Identify which cell holds the provided text, then report its [x, y] central coordinate. 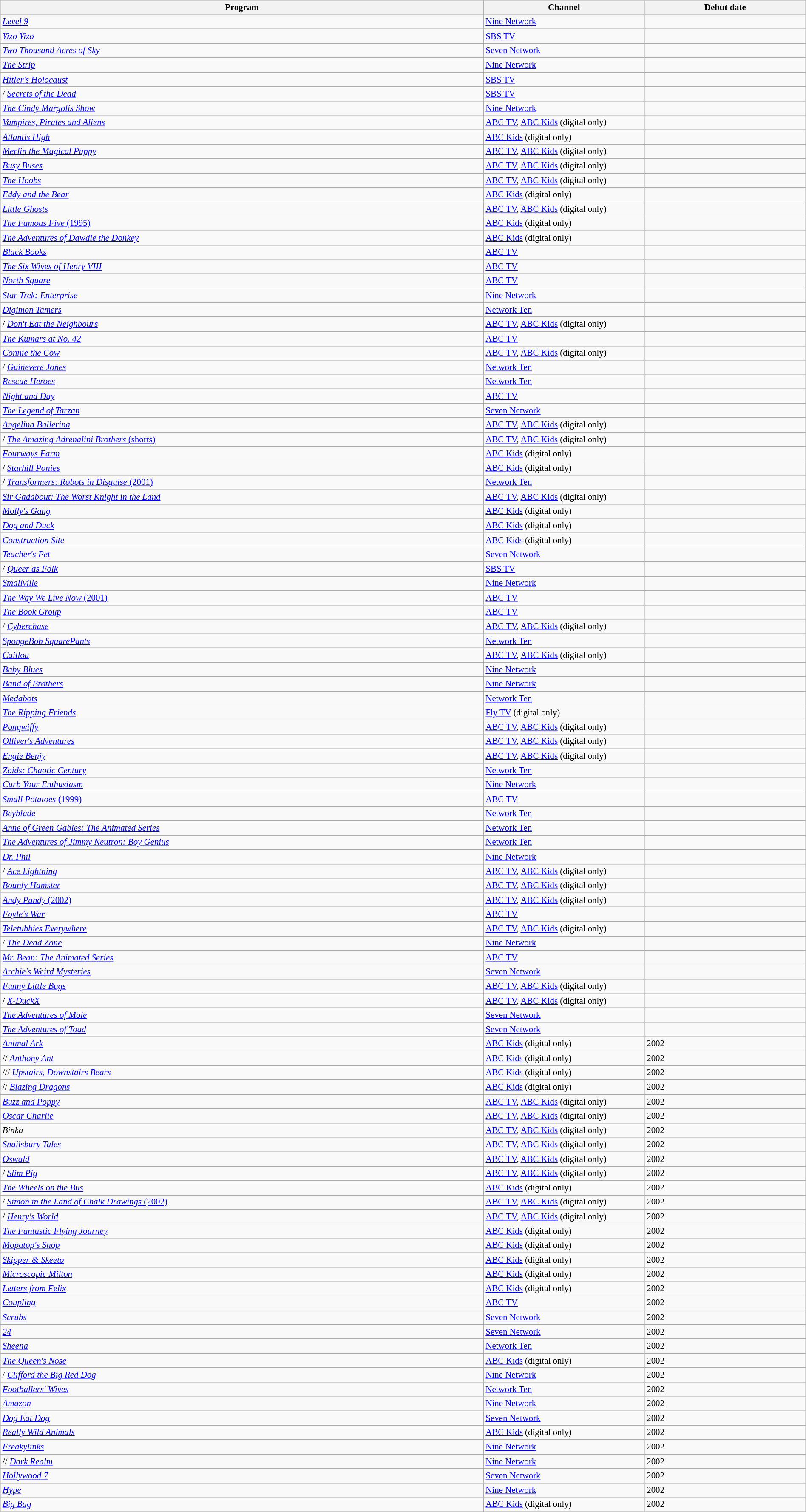
Curb Your Enthusiasm [242, 785]
Sheena [242, 1346]
The Six Wives of Henry VIII [242, 267]
Merlin the Magical Puppy [242, 151]
The Wheels on the Bus [242, 1188]
Hype [242, 1490]
The Ripping Friends [242, 713]
Teacher's Pet [242, 555]
Debut date [725, 8]
Caillou [242, 655]
Connie the Cow [242, 353]
SpongeBob SquarePants [242, 641]
Fourways Farm [242, 454]
/ Secrets of the Dead [242, 94]
Program [242, 8]
Archie's Weird Mysteries [242, 972]
Buzz and Poppy [242, 1102]
/ Simon in the Land of Chalk Drawings (2002) [242, 1202]
// Blazing Dragons [242, 1087]
/ The Amazing Adrenalini Brothers (shorts) [242, 439]
Busy Buses [242, 166]
Skipper & Skeeto [242, 1260]
Teletubbies Everywhere [242, 929]
Animal Ark [242, 1044]
The Cindy Margolis Show [242, 108]
Band of Brothers [242, 684]
Level 9 [242, 22]
Funny Little Bugs [242, 986]
Dr. Phil [242, 857]
Anne of Green Gables: The Animated Series [242, 828]
The Adventures of Toad [242, 1030]
Zoids: Chaotic Century [242, 770]
Dog and Duck [242, 526]
Digimon Tamers [242, 310]
/// Upstairs, Downstairs Bears [242, 1073]
Oswald [242, 1159]
Two Thousand Acres of Sky [242, 51]
Scrubs [242, 1317]
Night and Day [242, 396]
The Legend of Tarzan [242, 410]
The Adventures of Dawdle the Donkey [242, 238]
Binka [242, 1130]
Vampires, Pirates and Aliens [242, 122]
/ X-DuckX [242, 1001]
Freakylinks [242, 1447]
/ Transformers: Robots in Disguise (2001) [242, 483]
Star Trek: Enterprise [242, 296]
/ Guinevere Jones [242, 367]
The Strip [242, 65]
Amazon [242, 1404]
The Hoobs [242, 180]
Microscopic Milton [242, 1274]
Really Wild Animals [242, 1432]
Angelina Ballerina [242, 425]
Mopatop's Shop [242, 1245]
Big Bag [242, 1504]
Baby Blues [242, 669]
Sir Gadabout: The Worst Knight in the Land [242, 497]
Bounty Hamster [242, 886]
North Square [242, 281]
Fly TV (digital only) [564, 713]
The Book Group [242, 612]
Little Ghosts [242, 209]
Engie Benjy [242, 756]
Hitler's Holocaust [242, 80]
Smallville [242, 583]
Molly's Gang [242, 511]
The Adventures of Mole [242, 1015]
/ Cyberchase [242, 626]
Channel [564, 8]
Atlantis High [242, 137]
Medabots [242, 698]
/ The Dead Zone [242, 943]
Pongwiffy [242, 727]
Foyle's War [242, 914]
Coupling [242, 1303]
Beyblade [242, 814]
// Anthony Ant [242, 1058]
Mr. Bean: The Animated Series [242, 957]
The Way We Live Now (2001) [242, 598]
Letters from Felix [242, 1289]
/ Slim Pig [242, 1173]
Andy Pandy (2002) [242, 900]
Rescue Heroes [242, 382]
Hollywood 7 [242, 1476]
/ Queer as Folk [242, 569]
Footballers' Wives [242, 1390]
Construction Site [242, 540]
The Adventures of Jimmy Neutron: Boy Genius [242, 843]
Eddy and the Bear [242, 195]
Dog Eat Dog [242, 1418]
Black Books [242, 252]
The Kumars at No. 42 [242, 339]
/ Henry's World [242, 1217]
// Dark Realm [242, 1461]
Oscar Charlie [242, 1116]
/ Ace Lightning [242, 871]
Yizo Yizo [242, 36]
/ Starhill Ponies [242, 468]
/ Don't Eat the Neighbours [242, 324]
Snailsbury Tales [242, 1145]
The Queen's Nose [242, 1361]
The Famous Five (1995) [242, 223]
Small Potatoes (1999) [242, 799]
24 [242, 1332]
The Fantastic Flying Journey [242, 1231]
Olliver's Adventures [242, 742]
/ Clifford the Big Red Dog [242, 1375]
